Pinpoint the cell where the given text exists, returning its [X, Y] midpoint coordinate. 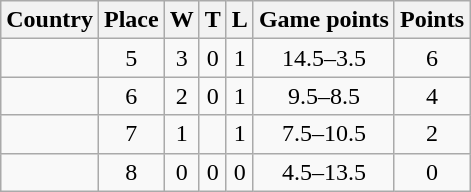
8 [131, 172]
L [240, 20]
7.5–10.5 [324, 134]
4.5–13.5 [324, 172]
7 [131, 134]
9.5–8.5 [324, 96]
4 [432, 96]
3 [182, 58]
Game points [324, 20]
5 [131, 58]
W [182, 20]
Place [131, 20]
Points [432, 20]
T [212, 20]
Country [50, 20]
14.5–3.5 [324, 58]
